Capture the cell that displays the provided text and extract its [x, y] central coordinate. 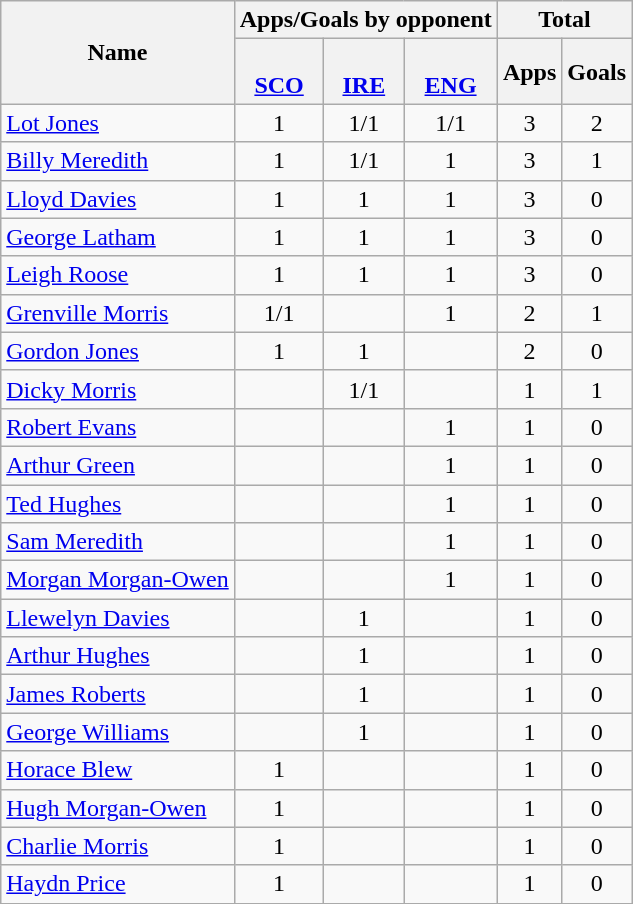
IRE [364, 72]
Hugh Morgan-Owen [118, 808]
Ted Hughes [118, 503]
Morgan Morgan-Owen [118, 580]
Arthur Hughes [118, 656]
Haydn Price [118, 884]
George Williams [118, 732]
Lloyd Davies [118, 199]
Billy Meredith [118, 161]
Leigh Roose [118, 275]
Gordon Jones [118, 351]
Lot Jones [118, 123]
Apps/Goals by opponent [366, 20]
Dicky Morris [118, 389]
SCO [279, 72]
Apps [529, 72]
Robert Evans [118, 427]
Charlie Morris [118, 846]
Arthur Green [118, 465]
Horace Blew [118, 770]
Sam Meredith [118, 542]
Grenville Morris [118, 313]
ENG [451, 72]
George Latham [118, 237]
James Roberts [118, 694]
Total [564, 20]
Name [118, 52]
Llewelyn Davies [118, 618]
Goals [597, 72]
